Scan for the cell matching the given text and deliver its [x, y] coordinate at center. 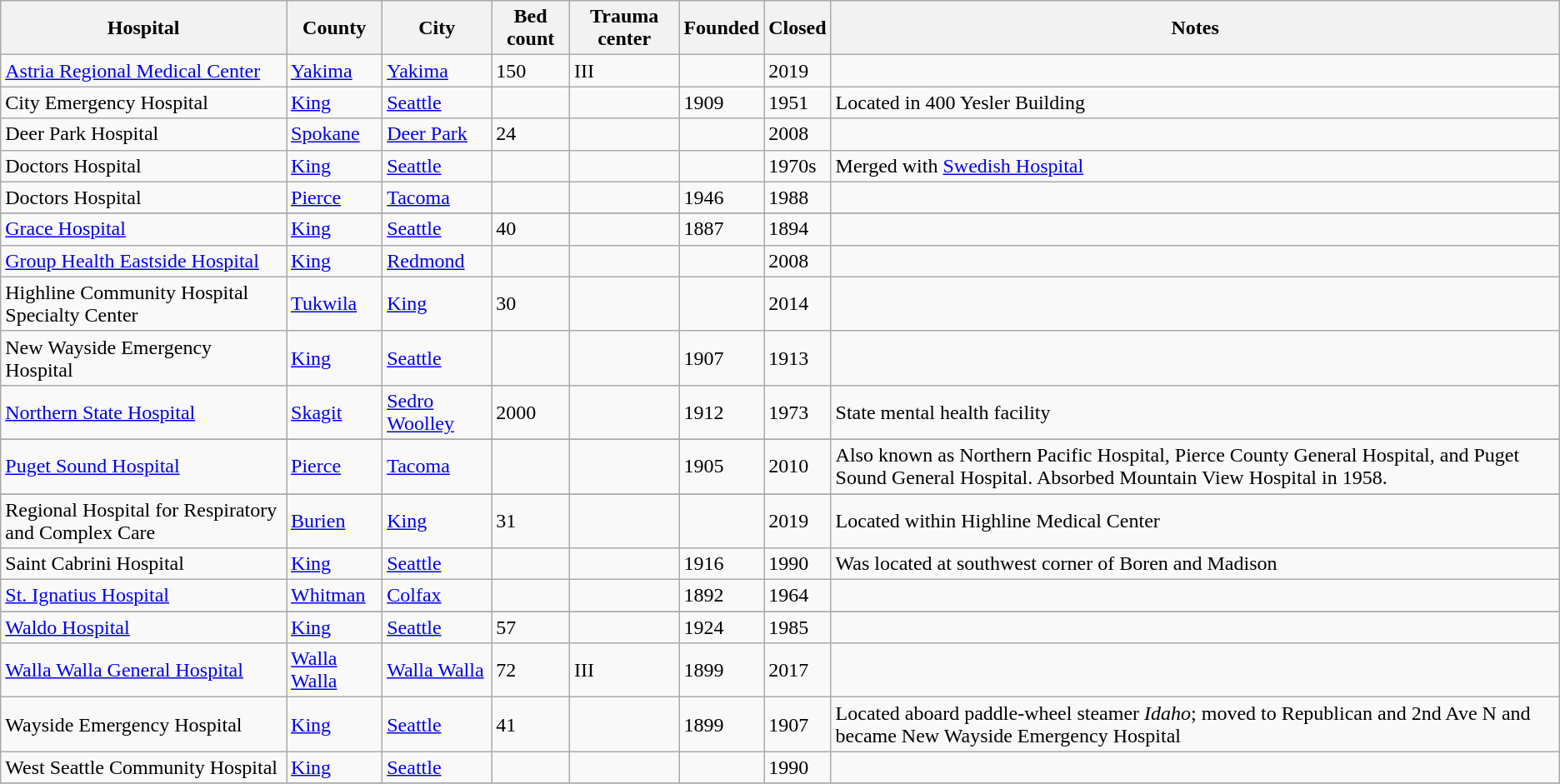
1964 [797, 596]
Astria Regional Medical Center [143, 71]
Notes [1195, 28]
41 [531, 725]
Hospital [143, 28]
1924 [722, 627]
57 [531, 627]
Waldo Hospital [143, 627]
Deer Park Hospital [143, 134]
1985 [797, 627]
Tukwila [335, 303]
1916 [722, 564]
1946 [722, 197]
Grace Hospital [143, 229]
Closed [797, 28]
1912 [722, 412]
150 [531, 71]
1951 [797, 102]
Skagit [335, 412]
Whitman [335, 596]
1973 [797, 412]
New Wayside Emergency Hospital [143, 358]
Sedro Woolley [437, 412]
Burien [335, 520]
Puget Sound Hospital [143, 467]
Trauma center [624, 28]
40 [531, 229]
1892 [722, 596]
West Seattle Community Hospital [143, 767]
72 [531, 670]
County [335, 28]
1988 [797, 197]
Northern State Hospital [143, 412]
Was located at southwest corner of Boren and Madison [1195, 564]
St. Ignatius Hospital [143, 596]
2014 [797, 303]
Located aboard paddle-wheel steamer Idaho; moved to Republican and 2nd Ave N and became New Wayside Emergency Hospital [1195, 725]
1894 [797, 229]
1887 [722, 229]
Regional Hospital for Respiratory and Complex Care [143, 520]
1913 [797, 358]
Located in 400 Yesler Building [1195, 102]
Also known as Northern Pacific Hospital, Pierce County General Hospital, and Puget Sound General Hospital. Absorbed Mountain View Hospital in 1958. [1195, 467]
1905 [722, 467]
Bed count [531, 28]
Saint Cabrini Hospital [143, 564]
30 [531, 303]
Redmond [437, 261]
1970s [797, 166]
Group Health Eastside Hospital [143, 261]
Walla Walla General Hospital [143, 670]
31 [531, 520]
Spokane [335, 134]
Colfax [437, 596]
City [437, 28]
2017 [797, 670]
Wayside Emergency Hospital [143, 725]
Merged with Swedish Hospital [1195, 166]
2000 [531, 412]
State mental health facility [1195, 412]
1909 [722, 102]
24 [531, 134]
Located within Highline Medical Center [1195, 520]
Founded [722, 28]
Highline Community Hospital Specialty Center [143, 303]
City Emergency Hospital [143, 102]
Deer Park [437, 134]
2010 [797, 467]
